From the cell containing the given text, extract its center point as [x, y] coordinate. 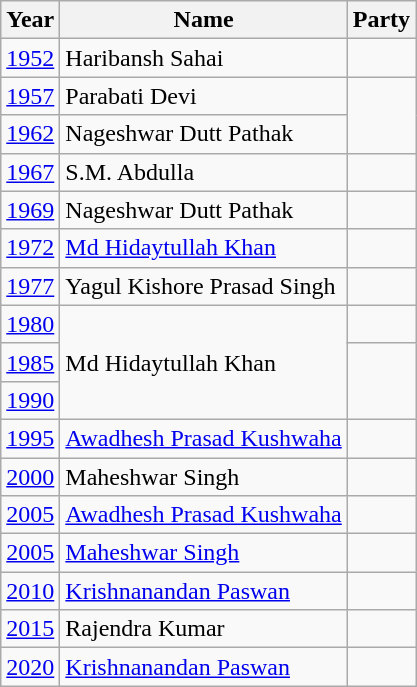
2015 [30, 629]
1969 [30, 210]
1990 [30, 400]
1972 [30, 248]
Yagul Kishore Prasad Singh [204, 286]
2000 [30, 477]
Rajendra Kumar [204, 629]
2020 [30, 667]
Party [381, 20]
1952 [30, 58]
1967 [30, 172]
2010 [30, 591]
1962 [30, 134]
1957 [30, 96]
Parabati Devi [204, 96]
1980 [30, 324]
1977 [30, 286]
1985 [30, 362]
S.M. Abdulla [204, 172]
Name [204, 20]
1995 [30, 438]
Year [30, 20]
Haribansh Sahai [204, 58]
